From the cell containing the given text, extract its center point as (X, Y) coordinate. 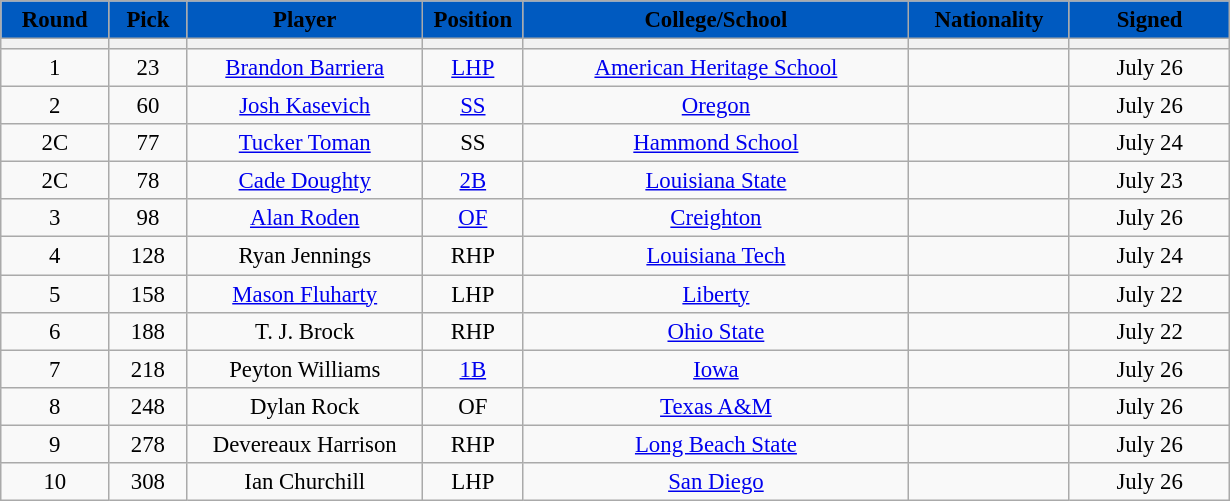
Player (305, 20)
7 (55, 369)
Liberty (716, 294)
Pick (148, 20)
Dylan Rock (305, 406)
Iowa (716, 369)
98 (148, 219)
4 (55, 256)
Cade Doughty (305, 181)
248 (148, 406)
60 (148, 106)
Position (474, 20)
Brandon Barriera (305, 68)
1B (474, 369)
1 (55, 68)
9 (55, 444)
Josh Kasevich (305, 106)
10 (55, 482)
Mason Fluharty (305, 294)
American Heritage School (716, 68)
Peyton Williams (305, 369)
Devereaux Harrison (305, 444)
3 (55, 219)
College/School (716, 20)
San Diego (716, 482)
Texas A&M (716, 406)
Hammond School (716, 143)
Nationality (990, 20)
77 (148, 143)
218 (148, 369)
Louisiana State (716, 181)
Ohio State (716, 331)
Tucker Toman (305, 143)
2B (474, 181)
July 23 (1150, 181)
188 (148, 331)
Signed (1150, 20)
T. J. Brock (305, 331)
Alan Roden (305, 219)
158 (148, 294)
278 (148, 444)
Creighton (716, 219)
6 (55, 331)
Long Beach State (716, 444)
Louisiana Tech (716, 256)
128 (148, 256)
8 (55, 406)
5 (55, 294)
78 (148, 181)
Ian Churchill (305, 482)
Oregon (716, 106)
2 (55, 106)
308 (148, 482)
Round (55, 20)
23 (148, 68)
Ryan Jennings (305, 256)
